Output the [x, y] coordinate of the center of the cell containing the given text.  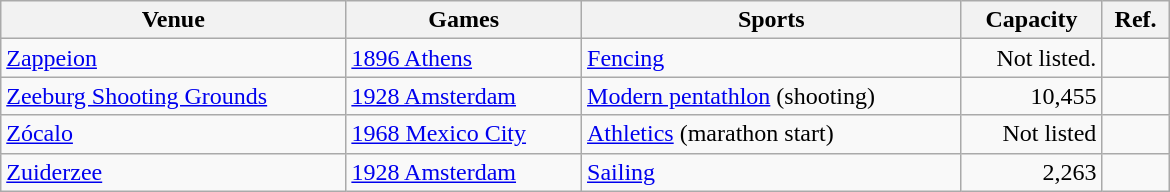
1896 Athens [464, 58]
Games [464, 20]
Capacity [1032, 20]
Not listed. [1032, 58]
Fencing [772, 58]
Zappeion [174, 58]
Not listed [1032, 134]
Ref. [1136, 20]
Zuiderzee [174, 172]
Zócalo [174, 134]
Sports [772, 20]
Sailing [772, 172]
10,455 [1032, 96]
Athletics (marathon start) [772, 134]
Venue [174, 20]
2,263 [1032, 172]
Zeeburg Shooting Grounds [174, 96]
Modern pentathlon (shooting) [772, 96]
1968 Mexico City [464, 134]
